Find where the given text appears and provide that cell's center as (x, y) coordinate. 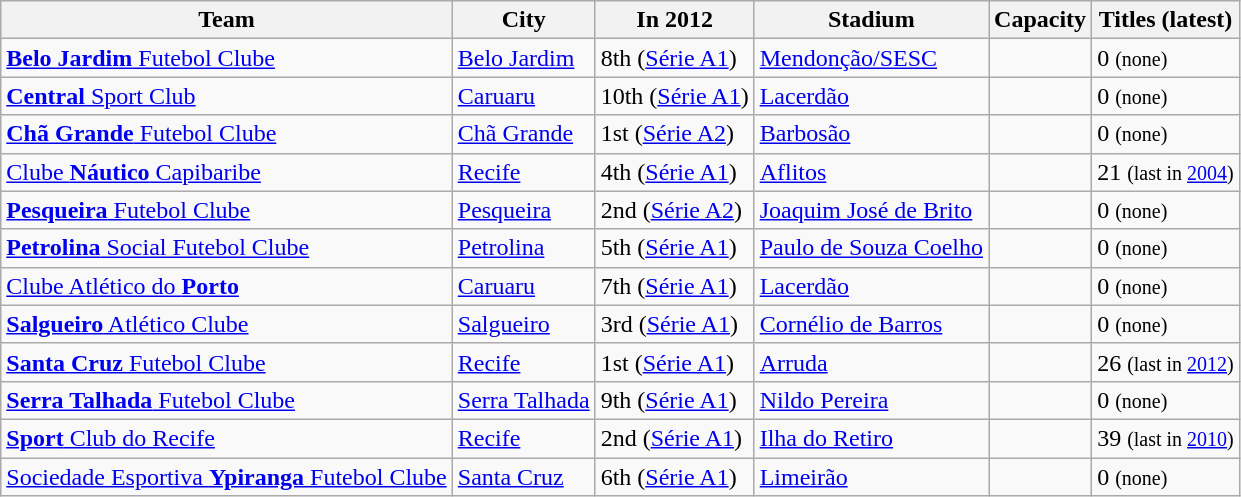
City (524, 20)
In 2012 (674, 20)
21 (last in 2004) (1166, 172)
10th (Série A1) (674, 96)
Titles (latest) (1166, 20)
Nildo Pereira (871, 400)
Team (227, 20)
Ilha do Retiro (871, 438)
Chã Grande (524, 134)
Santa Cruz Futebol Clube (227, 362)
Barbosão (871, 134)
4th (Série A1) (674, 172)
5th (Série A1) (674, 248)
Belo Jardim (524, 58)
Santa Cruz (524, 477)
26 (last in 2012) (1166, 362)
Limeirão (871, 477)
Petrolina (524, 248)
Serra Talhada Futebol Clube (227, 400)
Clube Náutico Capibaribe (227, 172)
Pesqueira Futebol Clube (227, 210)
Stadium (871, 20)
Joaquim José de Brito (871, 210)
Sport Club do Recife (227, 438)
39 (last in 2010) (1166, 438)
Paulo de Souza Coelho (871, 248)
Clube Atlético do Porto (227, 286)
Central Sport Club (227, 96)
Arruda (871, 362)
Salgueiro Atlético Clube (227, 324)
2nd (Série A2) (674, 210)
1st (Série A2) (674, 134)
3rd (Série A1) (674, 324)
Serra Talhada (524, 400)
1st (Série A1) (674, 362)
Capacity (1040, 20)
Mendonção/SESC (871, 58)
Belo Jardim Futebol Clube (227, 58)
Salgueiro (524, 324)
9th (Série A1) (674, 400)
8th (Série A1) (674, 58)
Petrolina Social Futebol Clube (227, 248)
Sociedade Esportiva Ypiranga Futebol Clube (227, 477)
7th (Série A1) (674, 286)
Pesqueira (524, 210)
Chã Grande Futebol Clube (227, 134)
Aflitos (871, 172)
2nd (Série A1) (674, 438)
Cornélio de Barros (871, 324)
6th (Série A1) (674, 477)
